Output the [x, y] coordinate of the center of the cell containing the given text.  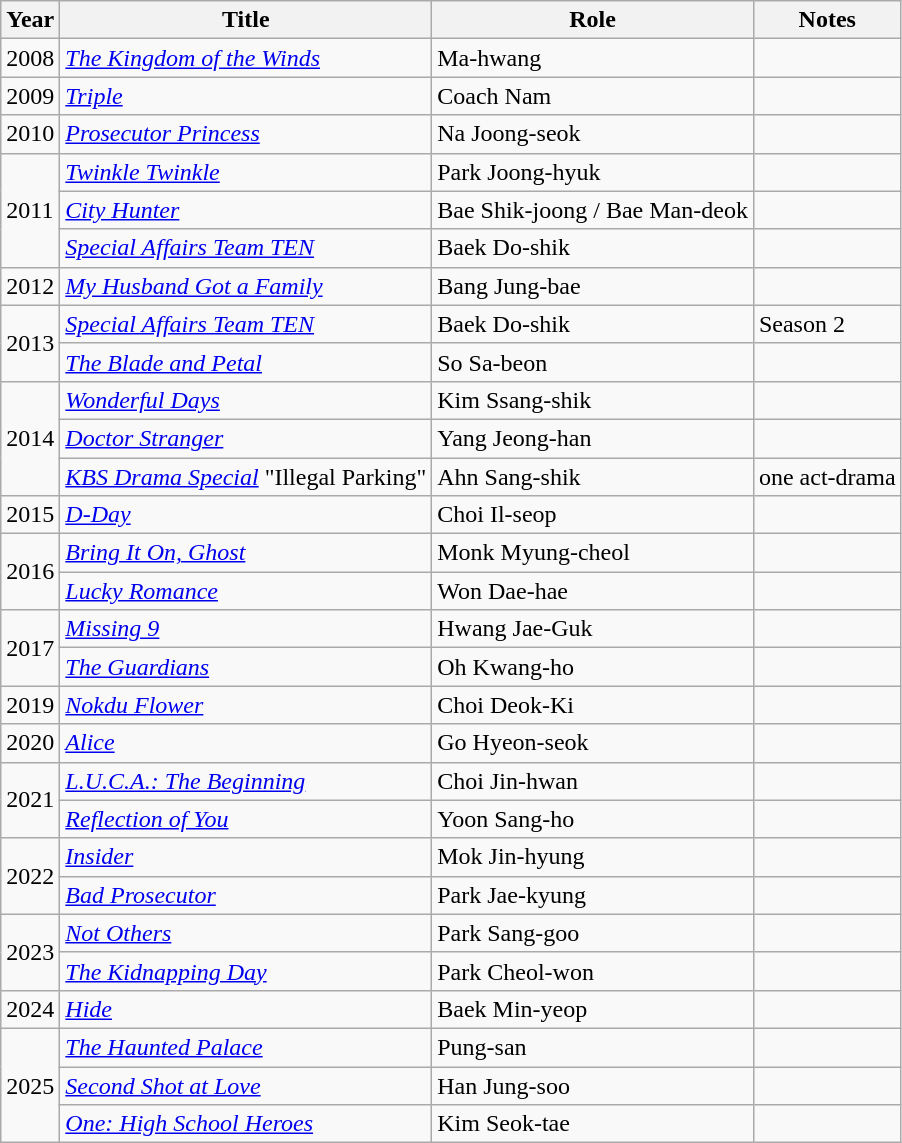
2025 [30, 1085]
Pung-san [593, 1047]
The Haunted Palace [246, 1047]
Coach Nam [593, 96]
Second Shot at Love [246, 1085]
L.U.C.A.: The Beginning [246, 781]
Year [30, 20]
Season 2 [827, 324]
2009 [30, 96]
KBS Drama Special "Illegal Parking" [246, 477]
Won Dae-hae [593, 591]
Wonderful Days [246, 400]
Mok Jin-hyung [593, 857]
Notes [827, 20]
Bad Prosecutor [246, 895]
Nokdu Flower [246, 705]
2017 [30, 648]
Twinkle Twinkle [246, 172]
Hide [246, 1009]
Oh Kwang-ho [593, 667]
2022 [30, 876]
Bang Jung-bae [593, 286]
2016 [30, 572]
Triple [246, 96]
Choi Il-seop [593, 515]
Ahn Sang-shik [593, 477]
Role [593, 20]
City Hunter [246, 210]
Prosecutor Princess [246, 134]
Bring It On, Ghost [246, 553]
Monk Myung-cheol [593, 553]
Missing 9 [246, 629]
Hwang Jae-Guk [593, 629]
2012 [30, 286]
Kim Ssang-shik [593, 400]
The Kingdom of the Winds [246, 58]
So Sa-beon [593, 362]
Reflection of You [246, 819]
2013 [30, 343]
Insider [246, 857]
2014 [30, 438]
One: High School Heroes [246, 1124]
Lucky Romance [246, 591]
Park Sang-goo [593, 933]
Doctor Stranger [246, 438]
Baek Min-yeop [593, 1009]
2023 [30, 952]
Han Jung-soo [593, 1085]
The Guardians [246, 667]
D-Day [246, 515]
Park Joong-hyuk [593, 172]
2021 [30, 800]
Kim Seok-tae [593, 1124]
2011 [30, 210]
2024 [30, 1009]
Title [246, 20]
Yoon Sang-ho [593, 819]
My Husband Got a Family [246, 286]
2008 [30, 58]
2010 [30, 134]
Bae Shik-joong / Bae Man-deok [593, 210]
2020 [30, 743]
2019 [30, 705]
2015 [30, 515]
Park Cheol-won [593, 971]
Na Joong-seok [593, 134]
Go Hyeon-seok [593, 743]
Not Others [246, 933]
Ma-hwang [593, 58]
Yang Jeong-han [593, 438]
one act-drama [827, 477]
The Blade and Petal [246, 362]
The Kidnapping Day [246, 971]
Park Jae-kyung [593, 895]
Choi Deok-Ki [593, 705]
Alice [246, 743]
Choi Jin-hwan [593, 781]
